Determine the [X, Y] coordinate at the center of the cell enclosing the given text.  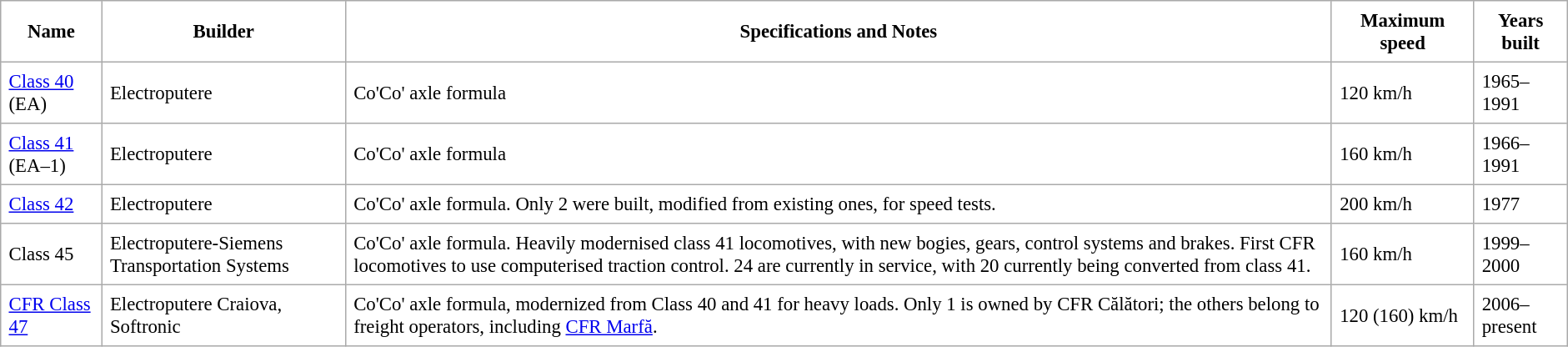
Class 45 [52, 254]
Co'Co' axle formula. Only 2 were built, modified from existing ones, for speed tests. [839, 204]
Electroputere-Siemens Transportation Systems [223, 254]
200 km/h [1402, 204]
Class 41 (EA–1) [52, 154]
Specifications and Notes [839, 32]
Class 40 (EA) [52, 93]
Electroputere Craiova, Softronic [223, 315]
Name [52, 32]
1965–1991 [1520, 93]
Maximum speed [1402, 32]
1999–2000 [1520, 254]
Years built [1520, 32]
1966–1991 [1520, 154]
2006–present [1520, 315]
CFR Class 47 [52, 315]
120 (160) km/h [1402, 315]
Class 42 [52, 204]
1977 [1520, 204]
120 km/h [1402, 93]
Builder [223, 32]
